Locate the cell with the specified text and output its [x, y] center coordinate. 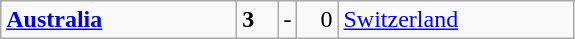
Switzerland [456, 20]
- [288, 20]
0 [318, 20]
3 [258, 20]
Australia [119, 20]
